Search for the cell housing the specified text and yield its [X, Y] center coordinate. 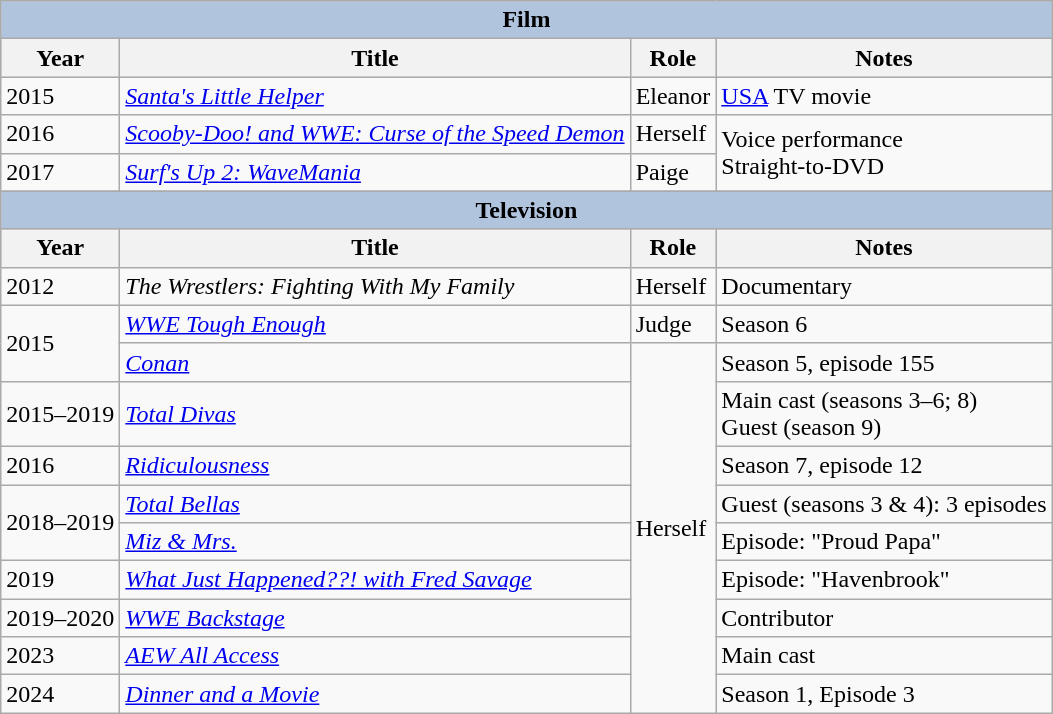
Eleanor [673, 96]
Season 5, episode 155 [884, 362]
Dinner and a Movie [375, 694]
2012 [60, 286]
2018–2019 [60, 522]
Film [526, 20]
Voice performanceStraight-to-DVD [884, 153]
Guest (seasons 3 & 4): 3 episodes [884, 503]
2017 [60, 172]
The Wrestlers: Fighting With My Family [375, 286]
Santa's Little Helper [375, 96]
WWE Tough Enough [375, 324]
Conan [375, 362]
What Just Happened??! with Fred Savage [375, 580]
USA TV movie [884, 96]
Total Divas [375, 414]
2015–2019 [60, 414]
Surf's Up 2: WaveMania [375, 172]
2024 [60, 694]
WWE Backstage [375, 618]
Judge [673, 324]
Season 6 [884, 324]
Main cast (seasons 3–6; 8)Guest (season 9) [884, 414]
Season 1, Episode 3 [884, 694]
Main cast [884, 656]
2023 [60, 656]
2019–2020 [60, 618]
Television [526, 210]
Scooby-Doo! and WWE: Curse of the Speed Demon [375, 134]
Episode: "Havenbrook" [884, 580]
2019 [60, 580]
Contributor [884, 618]
Episode: "Proud Papa" [884, 542]
Ridiculousness [375, 465]
Total Bellas [375, 503]
Documentary [884, 286]
Paige [673, 172]
AEW All Access [375, 656]
Season 7, episode 12 [884, 465]
Miz & Mrs. [375, 542]
